Pinpoint the cell where the given text exists, returning its [X, Y] midpoint coordinate. 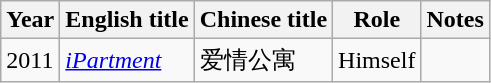
Chinese title [263, 20]
Himself [377, 60]
2011 [30, 60]
English title [127, 20]
爱情公寓 [263, 60]
Notes [455, 20]
iPartment [127, 60]
Role [377, 20]
Year [30, 20]
